Provide the (x, y) coordinate of the cell's center where the given text is located.  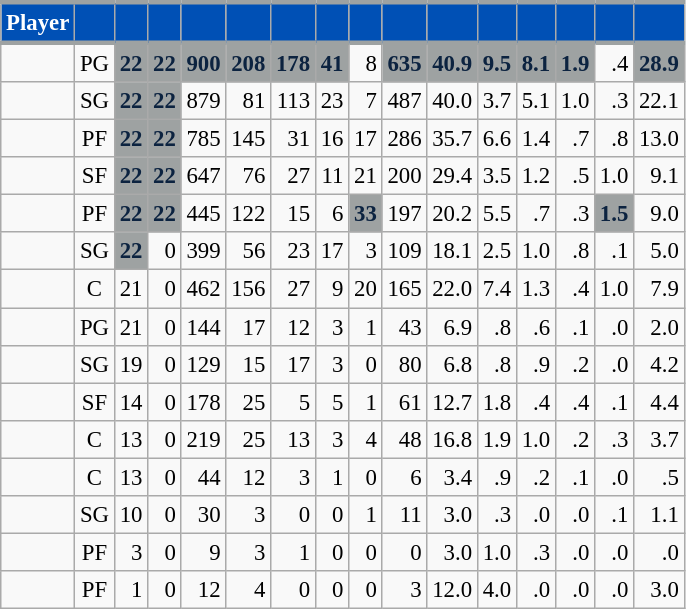
4.2 (659, 364)
6.9 (452, 327)
22.1 (659, 101)
879 (204, 101)
30 (204, 515)
76 (248, 176)
3.5 (496, 176)
1.8 (496, 402)
16 (332, 139)
43 (404, 327)
Player (38, 22)
12.7 (452, 402)
1.2 (536, 176)
113 (294, 101)
35.7 (452, 139)
61 (404, 402)
28.9 (659, 62)
144 (204, 327)
1.3 (536, 289)
5.0 (659, 251)
29.4 (452, 176)
109 (404, 251)
13.0 (659, 139)
80 (404, 364)
.6 (536, 327)
165 (404, 289)
56 (248, 251)
12.0 (452, 590)
19 (130, 364)
219 (204, 439)
10 (130, 515)
5.5 (496, 214)
785 (204, 139)
462 (204, 289)
8 (366, 62)
399 (204, 251)
22.0 (452, 289)
20.2 (452, 214)
7 (366, 101)
197 (404, 214)
16.8 (452, 439)
1.4 (536, 139)
40.0 (452, 101)
122 (248, 214)
7.4 (496, 289)
200 (404, 176)
40.9 (452, 62)
487 (404, 101)
4.0 (496, 590)
33 (366, 214)
3.4 (452, 477)
7.9 (659, 289)
4.4 (659, 402)
9.5 (496, 62)
129 (204, 364)
286 (404, 139)
48 (404, 439)
635 (404, 62)
647 (204, 176)
1.5 (614, 214)
145 (248, 139)
9.1 (659, 176)
9.0 (659, 214)
2.0 (659, 327)
6.6 (496, 139)
900 (204, 62)
1.1 (659, 515)
44 (204, 477)
156 (248, 289)
14 (130, 402)
2.5 (496, 251)
31 (294, 139)
6.8 (452, 364)
81 (248, 101)
41 (332, 62)
18.1 (452, 251)
208 (248, 62)
20 (366, 289)
445 (204, 214)
8.1 (536, 62)
5.1 (536, 101)
